Detect which cell encompasses the target text, then output its [x, y] center coordinate. 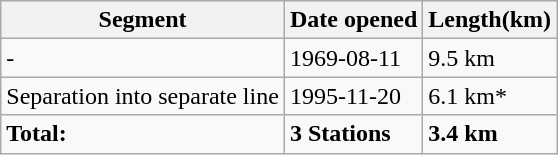
- [143, 58]
1995-11-20 [353, 96]
6.1 km* [490, 96]
Separation into separate line [143, 96]
1969-08-11 [353, 58]
Total: [143, 134]
Date opened [353, 20]
9.5 km [490, 58]
Length(km) [490, 20]
3 Stations [353, 134]
3.4 km [490, 134]
Segment [143, 20]
